From the cell containing the given text, extract its center point as [X, Y] coordinate. 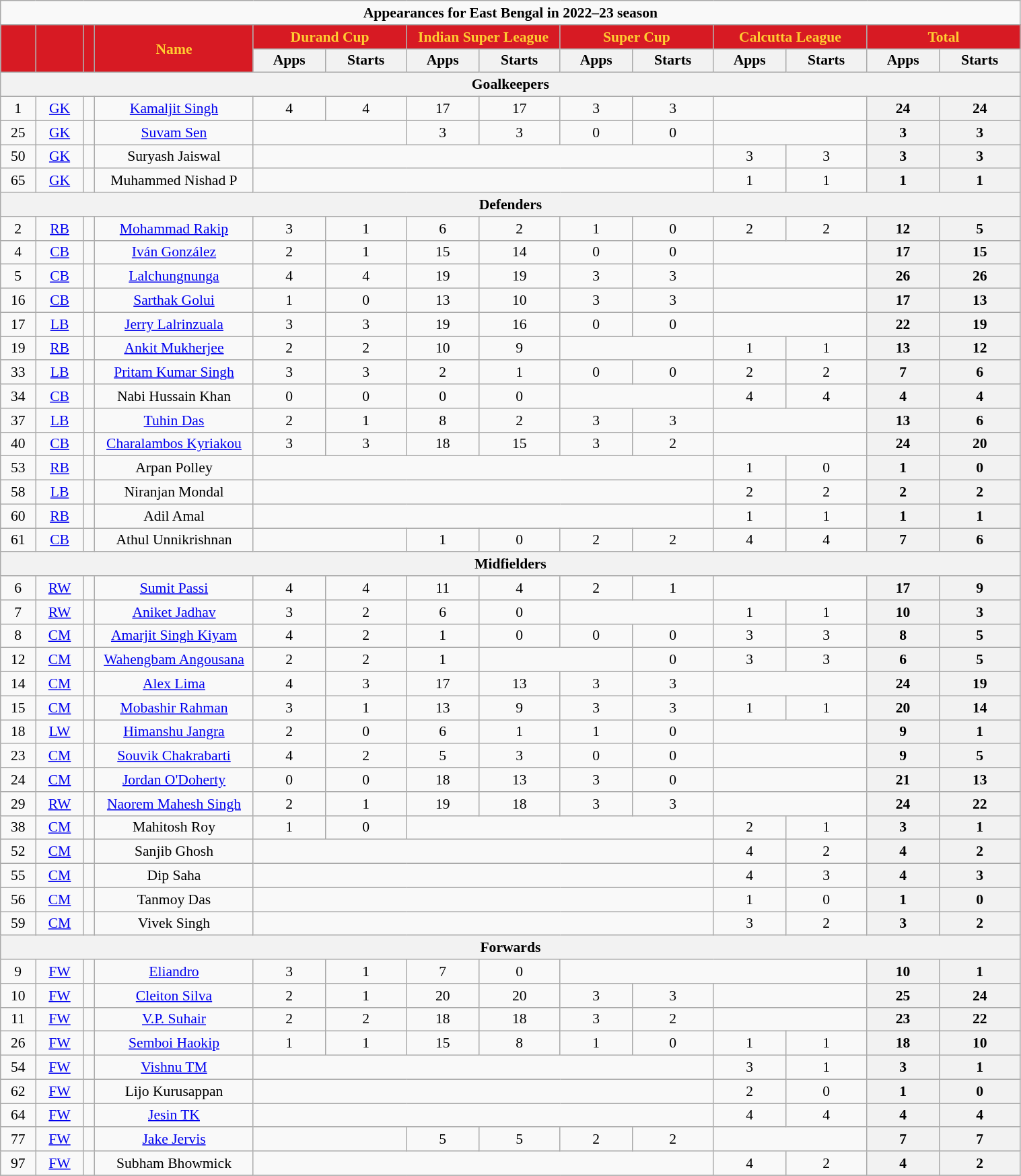
Total [944, 37]
Eliandro [174, 971]
Forwards [510, 948]
Tuhin Das [174, 420]
21 [903, 780]
Midfielders [510, 564]
Cleiton Silva [174, 996]
Pritam Kumar Singh [174, 373]
56 [18, 899]
Vishnu TM [174, 1068]
Souvik Chakrabarti [174, 756]
Jesin TK [174, 1115]
77 [18, 1140]
64 [18, 1115]
Jerry Lalrinzuala [174, 324]
40 [18, 444]
Vivek Singh [174, 924]
Jake Jervis [174, 1140]
37 [18, 420]
Sumit Passi [174, 588]
Niranjan Mondal [174, 492]
Mohammad Rakip [174, 229]
65 [18, 181]
Semboi Haokip [174, 1043]
54 [18, 1068]
Mahitosh Roy [174, 828]
60 [18, 516]
V.P. Suhair [174, 1019]
Super Cup [637, 37]
Jordan O'Doherty [174, 780]
Wahengbam Angousana [174, 660]
LW [60, 732]
Indian Super League [483, 37]
Iván González [174, 252]
Sarthak Golui [174, 301]
Durand Cup [330, 37]
59 [18, 924]
Lijo Kurusappan [174, 1091]
52 [18, 852]
Goalkeepers [510, 85]
61 [18, 540]
Naorem Mahesh Singh [174, 804]
33 [18, 373]
Nabi Hussain Khan [174, 396]
Charalambos Kyriakou [174, 444]
Muhammed Nishad P [174, 181]
62 [18, 1091]
58 [18, 492]
Suryash Jaiswal [174, 157]
Arpan Polley [174, 468]
Sanjib Ghosh [174, 852]
50 [18, 157]
Kamaljit Singh [174, 109]
Himanshu Jangra [174, 732]
38 [18, 828]
53 [18, 468]
Mobashir Rahman [174, 708]
Athul Unnikrishnan [174, 540]
Calcutta League [790, 37]
Amarjit Singh Kiyam [174, 636]
29 [18, 804]
Appearances for East Bengal in 2022–23 season [510, 13]
Defenders [510, 205]
34 [18, 396]
Suvam Sen [174, 133]
Ankit Mukherjee [174, 348]
55 [18, 876]
Name [174, 48]
Alex Lima [174, 684]
97 [18, 1163]
Aniket Jadhav [174, 612]
Adil Amal [174, 516]
Subham Bhowmick [174, 1163]
Lalchungnunga [174, 277]
Tanmoy Das [174, 899]
Dip Saha [174, 876]
